Capture the cell that displays the provided text and extract its (X, Y) central coordinate. 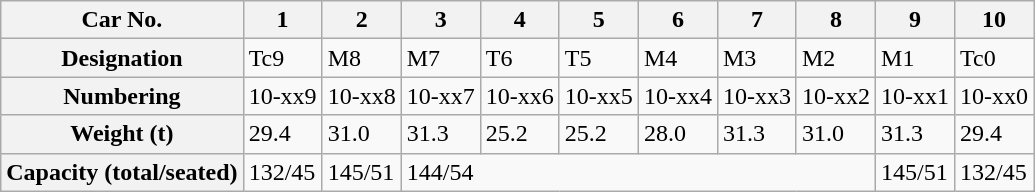
2 (362, 20)
10-xx9 (282, 96)
Numbering (122, 96)
Designation (122, 58)
10-xx2 (836, 96)
10-xx8 (362, 96)
1 (282, 20)
10-xx3 (756, 96)
7 (756, 20)
9 (916, 20)
M1 (916, 58)
Tc9 (282, 58)
T5 (598, 58)
4 (520, 20)
M8 (362, 58)
M2 (836, 58)
10-xx6 (520, 96)
3 (440, 20)
10-xx5 (598, 96)
8 (836, 20)
T6 (520, 58)
10-xx1 (916, 96)
M4 (678, 58)
10 (994, 20)
M7 (440, 58)
10-xx4 (678, 96)
10-xx7 (440, 96)
Tc0 (994, 58)
M3 (756, 58)
5 (598, 20)
Weight (t) (122, 134)
28.0 (678, 134)
Car No. (122, 20)
Capacity (total/seated) (122, 172)
10-xx0 (994, 96)
144/54 (638, 172)
6 (678, 20)
